Determine the (x, y) coordinate at the center of the cell enclosing the given text.  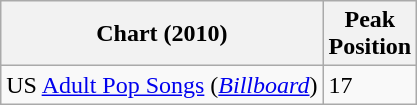
US Adult Pop Songs (Billboard) (162, 85)
Peak Position (370, 34)
Chart (2010) (162, 34)
17 (370, 85)
